Detect which cell encompasses the target text, then output its (X, Y) center coordinate. 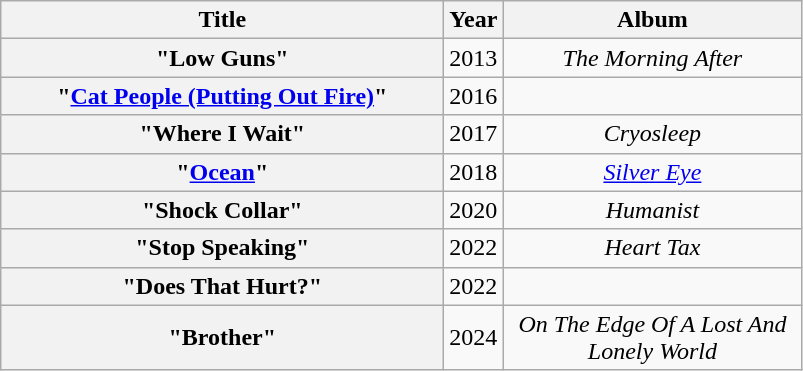
2024 (474, 338)
2017 (474, 134)
Humanist (652, 210)
Cryosleep (652, 134)
2020 (474, 210)
On The Edge Of A Lost And Lonely World (652, 338)
"Stop Speaking" (222, 248)
"Ocean" (222, 172)
The Morning After (652, 58)
2013 (474, 58)
2018 (474, 172)
Title (222, 20)
"Low Guns" (222, 58)
"Cat People (Putting Out Fire)" (222, 96)
Album (652, 20)
Heart Tax (652, 248)
2016 (474, 96)
Year (474, 20)
"Does That Hurt?" (222, 286)
"Shock Collar" (222, 210)
Silver Eye (652, 172)
"Where I Wait" (222, 134)
"Brother" (222, 338)
